Scan for the cell matching the given text and deliver its [x, y] coordinate at center. 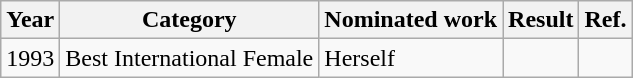
1993 [30, 58]
Best International Female [190, 58]
Year [30, 20]
Herself [411, 58]
Ref. [606, 20]
Nominated work [411, 20]
Category [190, 20]
Result [541, 20]
